Search for the cell housing the specified text and yield its (x, y) center coordinate. 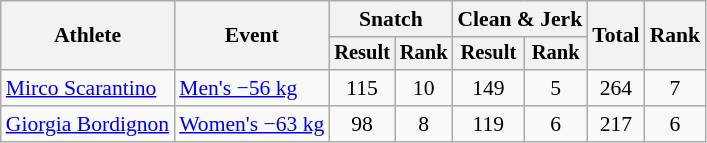
7 (676, 88)
Event (252, 36)
149 (488, 88)
Women's −63 kg (252, 124)
217 (616, 124)
10 (424, 88)
5 (556, 88)
Snatch (390, 19)
264 (616, 88)
8 (424, 124)
119 (488, 124)
98 (362, 124)
Athlete (88, 36)
Mirco Scarantino (88, 88)
Total (616, 36)
Giorgia Bordignon (88, 124)
Men's −56 kg (252, 88)
Clean & Jerk (520, 19)
115 (362, 88)
